Return the (X, Y) coordinate for the center point of the cell that contains the specified text.  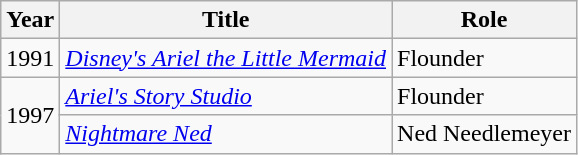
Nightmare Ned (226, 134)
Disney's Ariel the Little Mermaid (226, 58)
Title (226, 20)
Year (30, 20)
Ned Needlemeyer (484, 134)
1997 (30, 115)
Ariel's Story Studio (226, 96)
1991 (30, 58)
Role (484, 20)
